Detect which cell encompasses the target text, then output its (x, y) center coordinate. 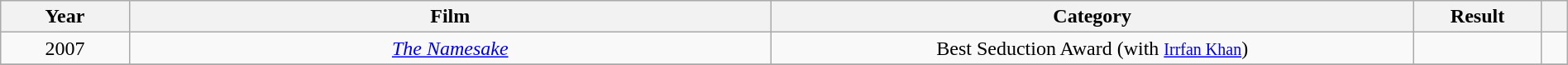
Film (450, 17)
Year (65, 17)
Category (1092, 17)
Best Seduction Award (with Irrfan Khan) (1092, 48)
2007 (65, 48)
Result (1477, 17)
The Namesake (450, 48)
